Extract the (x, y) coordinate from the center of the cell holding the provided text.  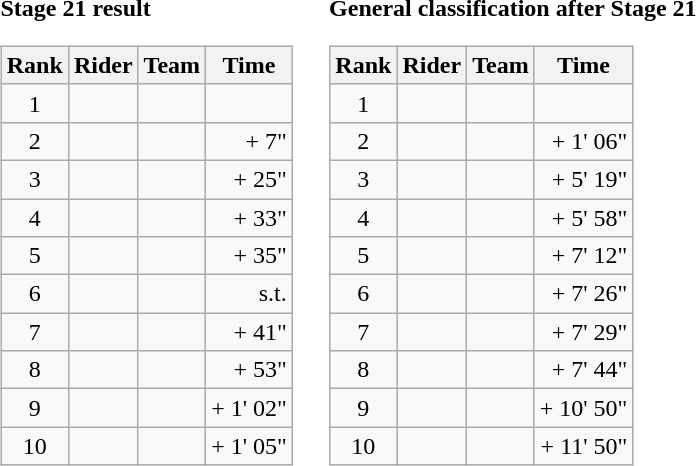
+ 1' 06" (584, 141)
+ 7' 12" (584, 256)
+ 7' 29" (584, 332)
+ 10' 50" (584, 408)
+ 5' 19" (584, 179)
+ 11' 50" (584, 446)
+ 1' 02" (250, 408)
+ 7" (250, 141)
s.t. (250, 294)
+ 5' 58" (584, 217)
+ 7' 26" (584, 294)
+ 41" (250, 332)
+ 25" (250, 179)
+ 7' 44" (584, 370)
+ 33" (250, 217)
+ 1' 05" (250, 446)
+ 53" (250, 370)
+ 35" (250, 256)
